Scan for the cell matching the given text and deliver its [X, Y] coordinate at center. 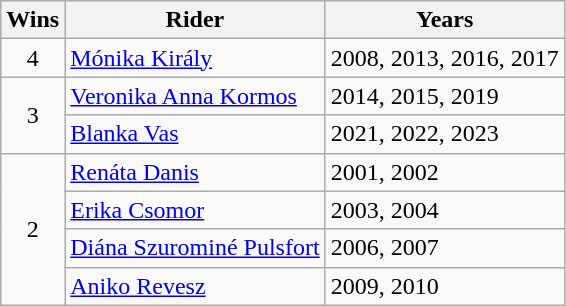
Renáta Danis [195, 172]
2014, 2015, 2019 [444, 96]
Erika Csomor [195, 210]
Diána Szurominé Pulsfort [195, 248]
2021, 2022, 2023 [444, 134]
Wins [33, 20]
2 [33, 229]
Years [444, 20]
Mónika Király [195, 58]
Blanka Vas [195, 134]
4 [33, 58]
2009, 2010 [444, 286]
2008, 2013, 2016, 2017 [444, 58]
2003, 2004 [444, 210]
2001, 2002 [444, 172]
Aniko Revesz [195, 286]
2006, 2007 [444, 248]
Rider [195, 20]
Veronika Anna Kormos [195, 96]
3 [33, 115]
